Identify which cell holds the provided text, then report its [x, y] central coordinate. 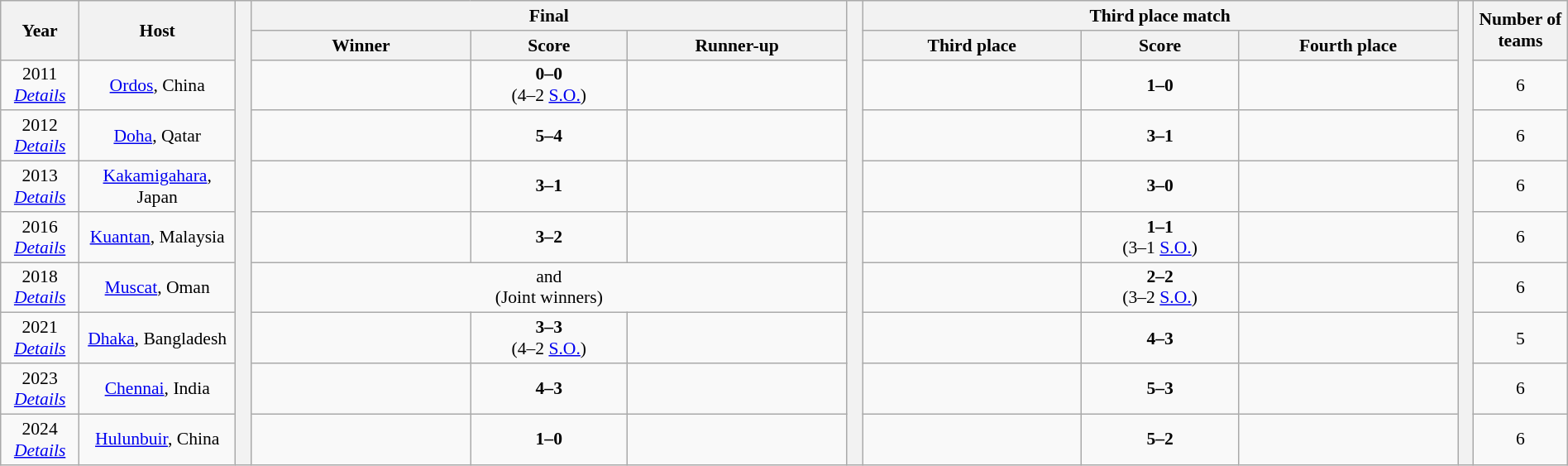
Third place [973, 46]
0–0 (4–2 S.O.) [549, 84]
Dhaka, Bangladesh [157, 338]
2023Details [40, 389]
5–3 [1159, 389]
Doha, Qatar [157, 136]
5 [1520, 338]
2011 Details [40, 84]
2013Details [40, 187]
2016 Details [40, 237]
Muscat, Oman [157, 288]
Runner-up [738, 46]
2012 Details [40, 136]
Ordos, China [157, 84]
Kakamigahara, Japan [157, 187]
Final [549, 16]
Number of teams [1520, 30]
Hulunbuir, China [157, 439]
Year [40, 30]
2018 Details [40, 288]
2024Details [40, 439]
Third place match [1160, 16]
5–4 [549, 136]
3–0 [1159, 187]
Winner [361, 46]
3–3(4–2 S.O.) [549, 338]
1–1(3–1 S.O.) [1159, 237]
Kuantan, Malaysia [157, 237]
Host [157, 30]
5–2 [1159, 439]
and (Joint winners) [549, 288]
Fourth place [1348, 46]
2021Details [40, 338]
3–2 [549, 237]
Chennai, India [157, 389]
2–2(3–2 S.O.) [1159, 288]
